Return the [X, Y] coordinate for the center point of the cell that contains the specified text.  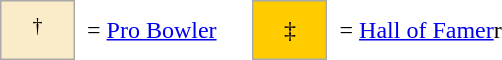
= Pro Bowler [152, 30]
† [38, 30]
‡ [290, 30]
